Return the [x, y] coordinate for the center point of the cell that contains the specified text.  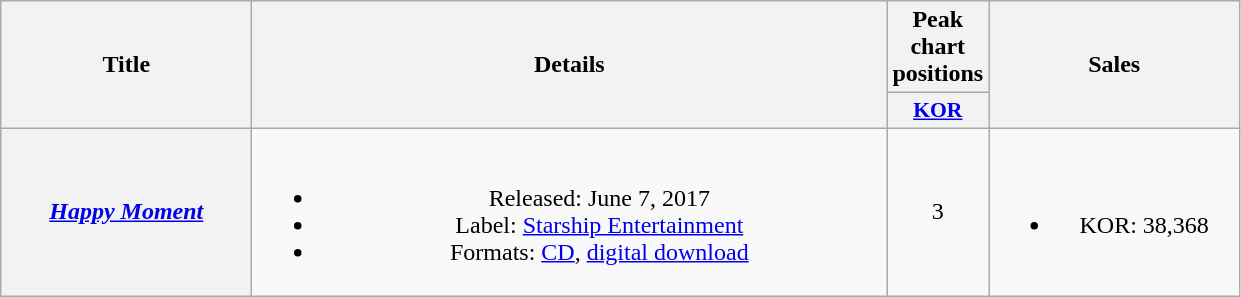
3 [938, 212]
KOR: 38,368 [1114, 212]
Details [570, 65]
KOR [938, 111]
Title [126, 65]
Sales [1114, 65]
Released: June 7, 2017Label: Starship EntertainmentFormats: CD, digital download [570, 212]
Happy Moment [126, 212]
Peak chart positions [938, 47]
